Provide the [X, Y] coordinate of the cell's center where the given text is located.  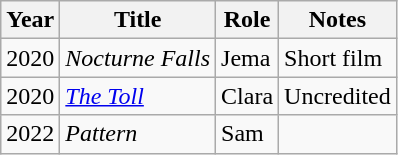
The Toll [138, 96]
Role [248, 20]
Short film [338, 58]
Title [138, 20]
2022 [30, 134]
Year [30, 20]
Jema [248, 58]
Clara [248, 96]
Uncredited [338, 96]
Pattern [138, 134]
Nocturne Falls [138, 58]
Sam [248, 134]
Notes [338, 20]
